Capture the cell that displays the provided text and extract its (x, y) central coordinate. 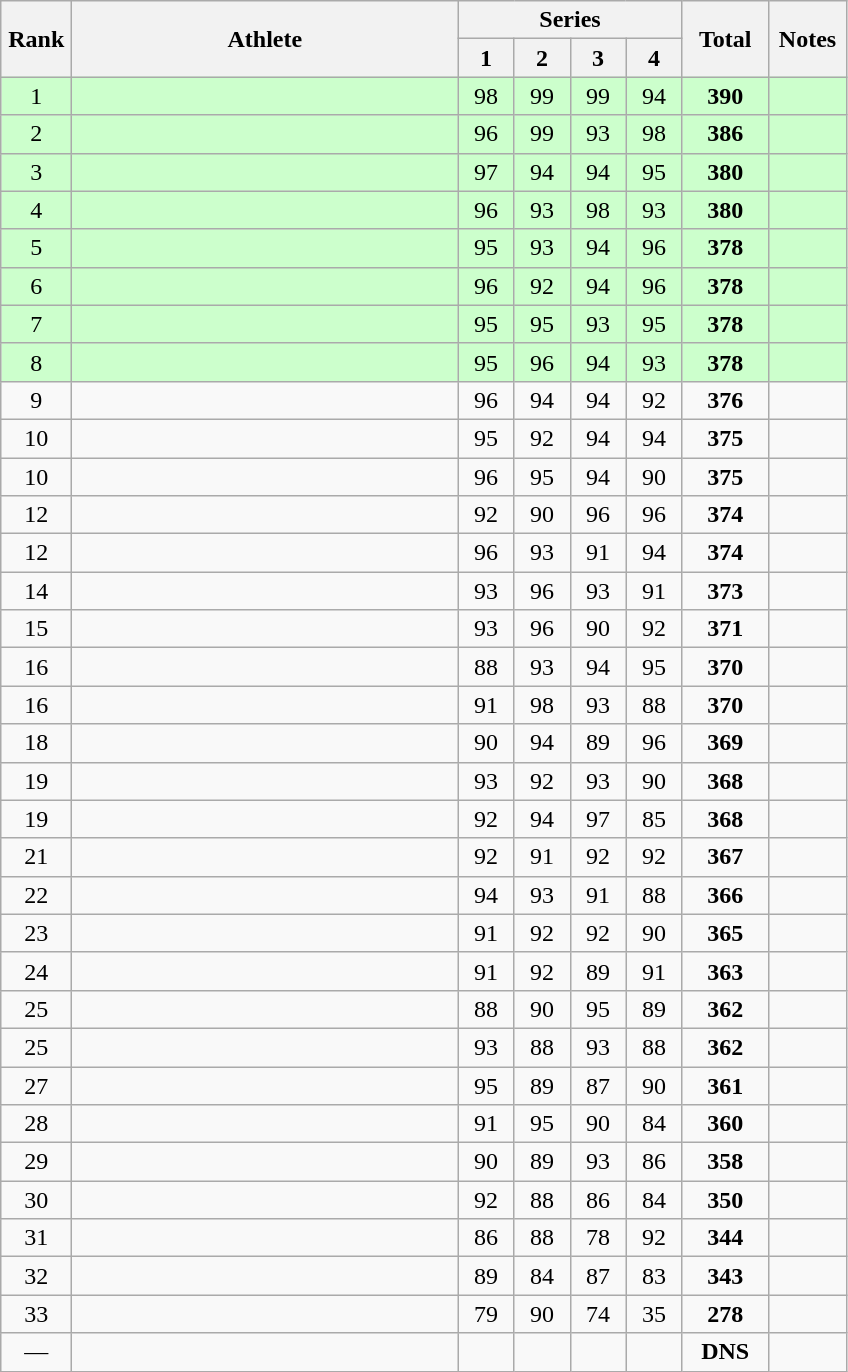
27 (36, 1085)
6 (36, 286)
386 (725, 134)
7 (36, 324)
30 (36, 1200)
DNS (725, 1352)
5 (36, 248)
8 (36, 362)
32 (36, 1276)
33 (36, 1314)
24 (36, 971)
344 (725, 1238)
15 (36, 629)
23 (36, 933)
Notes (808, 39)
365 (725, 933)
22 (36, 895)
Series (570, 20)
29 (36, 1162)
376 (725, 400)
361 (725, 1085)
278 (725, 1314)
85 (654, 819)
366 (725, 895)
83 (654, 1276)
390 (725, 96)
363 (725, 971)
31 (36, 1238)
367 (725, 857)
— (36, 1352)
343 (725, 1276)
78 (598, 1238)
371 (725, 629)
9 (36, 400)
18 (36, 743)
14 (36, 591)
Rank (36, 39)
35 (654, 1314)
373 (725, 591)
360 (725, 1124)
74 (598, 1314)
Total (725, 39)
358 (725, 1162)
21 (36, 857)
28 (36, 1124)
Athlete (265, 39)
79 (486, 1314)
350 (725, 1200)
369 (725, 743)
